Capture the cell that displays the provided text and extract its (X, Y) central coordinate. 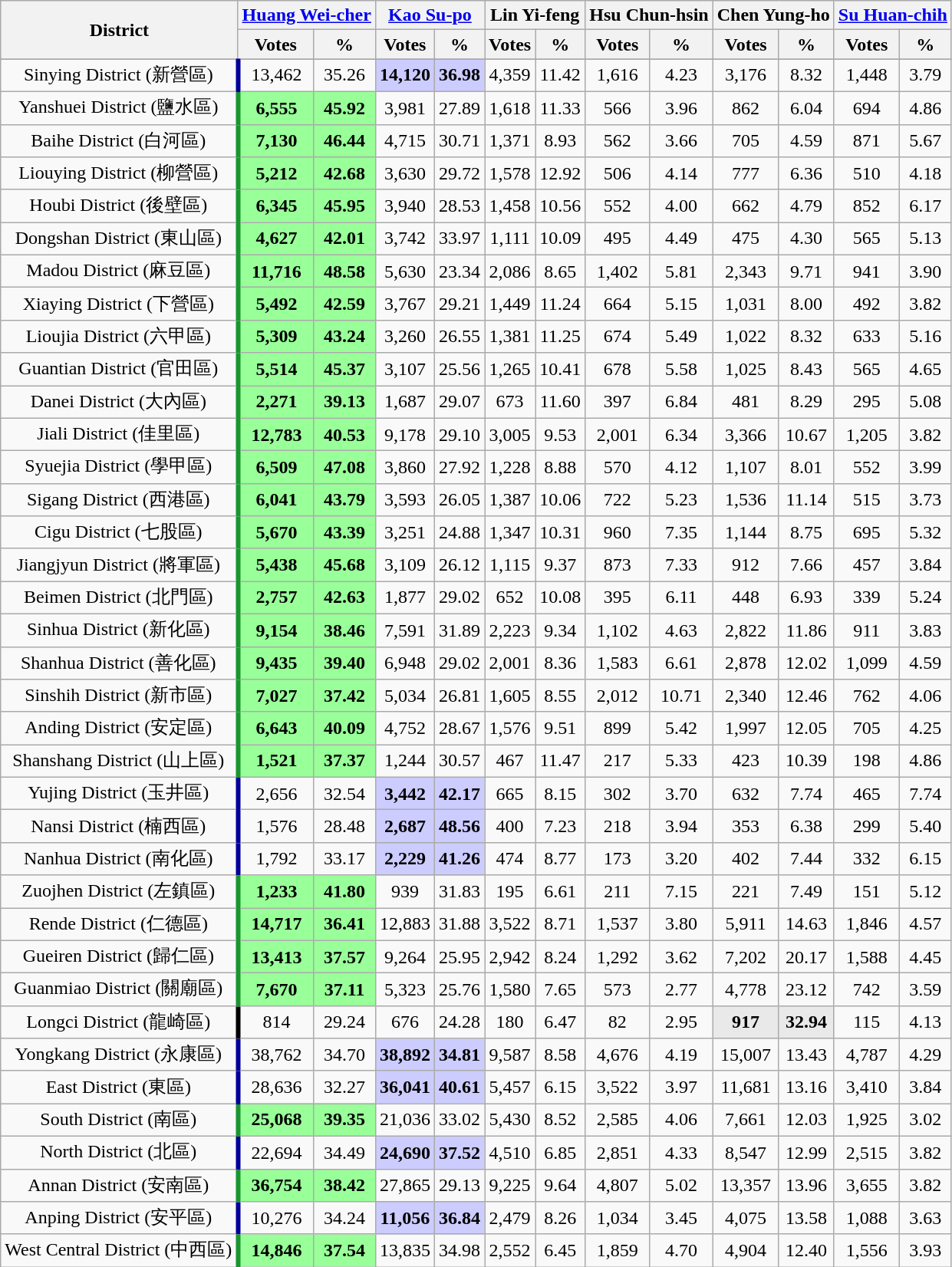
3,767 (405, 304)
5,911 (746, 925)
2,942 (510, 957)
6,509 (275, 468)
12.02 (806, 663)
5,212 (275, 173)
48.56 (459, 827)
9.64 (560, 1186)
Sinying District (新營區) (120, 75)
4,752 (405, 729)
Sigang District (西港區) (120, 500)
Anping District (安平區) (120, 1218)
1,556 (867, 1250)
873 (618, 564)
465 (867, 793)
42.63 (345, 598)
632 (746, 793)
4.57 (925, 925)
3,940 (405, 206)
7,130 (275, 141)
492 (867, 304)
34.70 (345, 1055)
3.66 (681, 141)
3.94 (681, 827)
662 (746, 206)
10.39 (806, 761)
11.42 (560, 75)
42.59 (345, 304)
29.07 (459, 402)
8.52 (560, 1120)
11.86 (806, 630)
3,366 (746, 434)
4,359 (510, 75)
12,883 (405, 925)
4,676 (618, 1055)
1,687 (405, 402)
10,276 (275, 1218)
Hsu Chun-hsin (649, 15)
1,449 (510, 304)
4.65 (925, 370)
1,859 (618, 1250)
633 (867, 336)
10.06 (560, 500)
3,109 (405, 564)
1,025 (746, 370)
24.88 (459, 532)
2,479 (510, 1218)
11.24 (560, 304)
510 (867, 173)
Shanshang District (山上區) (120, 761)
506 (618, 173)
4.18 (925, 173)
664 (618, 304)
1,102 (618, 630)
5.67 (925, 141)
3,251 (405, 532)
6,643 (275, 729)
11.47 (560, 761)
5,323 (405, 989)
481 (746, 402)
4.00 (681, 206)
8.29 (806, 402)
Nansi District (楠西區) (120, 827)
2,585 (618, 1120)
862 (746, 107)
1,292 (618, 957)
2,340 (746, 696)
42.17 (459, 793)
221 (746, 891)
21,036 (405, 1120)
26.05 (459, 500)
3.59 (925, 989)
402 (746, 859)
37.54 (345, 1250)
448 (746, 598)
South District (南區) (120, 1120)
7.65 (560, 989)
10.41 (560, 370)
10.31 (560, 532)
1,448 (867, 75)
29.10 (459, 434)
11.25 (560, 336)
3.20 (681, 859)
1,233 (275, 891)
3,260 (405, 336)
31.88 (459, 925)
2,757 (275, 598)
7.49 (806, 891)
Jiali District (佳里區) (120, 434)
37.42 (345, 696)
6.84 (681, 402)
40.53 (345, 434)
9.71 (806, 271)
4,627 (275, 239)
39.13 (345, 402)
32.54 (345, 793)
29.21 (459, 304)
4.45 (925, 957)
Madou District (麻豆區) (120, 271)
Nanhua District (南化區) (120, 859)
43.79 (345, 500)
9,225 (510, 1186)
8,547 (746, 1152)
13.96 (806, 1186)
4.70 (681, 1250)
1,387 (510, 500)
195 (510, 891)
12.40 (806, 1250)
9,435 (275, 663)
302 (618, 793)
20.17 (806, 957)
5.42 (681, 729)
48.58 (345, 271)
7.15 (681, 891)
1,588 (867, 957)
36.84 (459, 1218)
3.02 (925, 1120)
3.73 (925, 500)
7.35 (681, 532)
5.13 (925, 239)
43.39 (345, 532)
8.58 (560, 1055)
6.36 (806, 173)
5.12 (925, 891)
722 (618, 500)
2,229 (405, 859)
777 (746, 173)
8.43 (806, 370)
6,555 (275, 107)
1,022 (746, 336)
11.14 (806, 500)
38.42 (345, 1186)
4.19 (681, 1055)
37.37 (345, 761)
674 (618, 336)
1,537 (618, 925)
2,656 (275, 793)
31.89 (459, 630)
34.98 (459, 1250)
912 (746, 564)
5.40 (925, 827)
2,086 (510, 271)
4.33 (681, 1152)
38.46 (345, 630)
2,223 (510, 630)
4,904 (746, 1250)
9.53 (560, 434)
14.63 (806, 925)
3,410 (867, 1088)
211 (618, 891)
899 (618, 729)
30.71 (459, 141)
7.23 (560, 827)
14,120 (405, 75)
23.34 (459, 271)
45.37 (345, 370)
5.49 (681, 336)
6.47 (560, 1022)
180 (510, 1022)
36,754 (275, 1186)
34.81 (459, 1055)
2,822 (746, 630)
6.93 (806, 598)
218 (618, 827)
Jiangjyun District (將軍區) (120, 564)
4,807 (618, 1186)
Dongshan District (東山區) (120, 239)
6,948 (405, 663)
1,536 (746, 500)
1,925 (867, 1120)
26.12 (459, 564)
2.95 (681, 1022)
28.53 (459, 206)
665 (510, 793)
Cigu District (七股區) (120, 532)
14,846 (275, 1250)
29.24 (345, 1022)
31.83 (459, 891)
4,715 (405, 141)
1,115 (510, 564)
1,228 (510, 468)
5,430 (510, 1120)
9,264 (405, 957)
5.23 (681, 500)
24,690 (405, 1152)
6.38 (806, 827)
5.08 (925, 402)
8.88 (560, 468)
13.16 (806, 1088)
41.26 (459, 859)
Syuejia District (學甲區) (120, 468)
8.36 (560, 663)
3.97 (681, 1088)
13,835 (405, 1250)
Chen Yung-ho (773, 15)
400 (510, 827)
37.52 (459, 1152)
40.61 (459, 1088)
115 (867, 1022)
North District (北區) (120, 1152)
871 (867, 141)
East District (東區) (120, 1088)
Lioujia District (六甲區) (120, 336)
6,345 (275, 206)
353 (746, 827)
911 (867, 630)
33.02 (459, 1120)
27,865 (405, 1186)
45.68 (345, 564)
12.92 (560, 173)
1,034 (618, 1218)
7,027 (275, 696)
1,205 (867, 434)
467 (510, 761)
38,762 (275, 1055)
35.26 (345, 75)
1,111 (510, 239)
Sinshih District (新市區) (120, 696)
7.33 (681, 564)
3,742 (405, 239)
1,265 (510, 370)
9.34 (560, 630)
42.01 (345, 239)
30.57 (459, 761)
742 (867, 989)
694 (867, 107)
13,462 (275, 75)
39.35 (345, 1120)
6.11 (681, 598)
1,244 (405, 761)
25.56 (459, 370)
8.77 (560, 859)
West Central District (中西區) (120, 1250)
5.24 (925, 598)
12.05 (806, 729)
5,492 (275, 304)
2,343 (746, 271)
Guanmiao District (關廟區) (120, 989)
8.26 (560, 1218)
562 (618, 141)
695 (867, 532)
1,381 (510, 336)
1,578 (510, 173)
339 (867, 598)
45.95 (345, 206)
11,681 (746, 1088)
3,005 (510, 434)
District (120, 30)
Yujing District (玉井區) (120, 793)
5,309 (275, 336)
Yongkang District (永康區) (120, 1055)
13.43 (806, 1055)
3,981 (405, 107)
1,616 (618, 75)
5,438 (275, 564)
36,041 (405, 1088)
1,371 (510, 141)
6.17 (925, 206)
5.16 (925, 336)
Anding District (安定區) (120, 729)
4,075 (746, 1218)
5,630 (405, 271)
Sinhua District (新化區) (120, 630)
5.33 (681, 761)
3.83 (925, 630)
Baihe District (白河區) (120, 141)
33.97 (459, 239)
4.63 (681, 630)
Gueiren District (歸仁區) (120, 957)
2,878 (746, 663)
3,630 (405, 173)
941 (867, 271)
2,552 (510, 1250)
12.99 (806, 1152)
6.34 (681, 434)
4,787 (867, 1055)
13,413 (275, 957)
3,107 (405, 370)
9.51 (560, 729)
7,661 (746, 1120)
Kao Su-po (430, 15)
2,515 (867, 1152)
332 (867, 859)
8.71 (560, 925)
1,107 (746, 468)
25.76 (459, 989)
7,670 (275, 989)
395 (618, 598)
673 (510, 402)
Huang Wei-cher (307, 15)
299 (867, 827)
5.32 (925, 532)
32.94 (806, 1022)
7.66 (806, 564)
1,997 (746, 729)
1,031 (746, 304)
24.28 (459, 1022)
3.63 (925, 1218)
12,783 (275, 434)
2,851 (618, 1152)
1,402 (618, 271)
82 (618, 1022)
11,716 (275, 271)
5.58 (681, 370)
33.17 (345, 859)
295 (867, 402)
423 (746, 761)
1,458 (510, 206)
46.44 (345, 141)
4,510 (510, 1152)
5,457 (510, 1088)
Beimen District (北門區) (120, 598)
11,056 (405, 1218)
Xiaying District (下營區) (120, 304)
1,792 (275, 859)
151 (867, 891)
10.56 (560, 206)
7,591 (405, 630)
1,580 (510, 989)
939 (405, 891)
34.24 (345, 1218)
3,442 (405, 793)
4.13 (925, 1022)
6,041 (275, 500)
Liouying District (柳營區) (120, 173)
3,860 (405, 468)
5,670 (275, 532)
Guantian District (官田區) (120, 370)
3.79 (925, 75)
4.30 (806, 239)
47.08 (345, 468)
917 (746, 1022)
652 (510, 598)
13,357 (746, 1186)
814 (275, 1022)
2,271 (275, 402)
25.95 (459, 957)
2.77 (681, 989)
9.37 (560, 564)
3.80 (681, 925)
29.13 (459, 1186)
4.23 (681, 75)
4,778 (746, 989)
Danei District (大內區) (120, 402)
29.72 (459, 173)
43.24 (345, 336)
26.55 (459, 336)
566 (618, 107)
4.25 (925, 729)
5.02 (681, 1186)
678 (618, 370)
570 (618, 468)
9,154 (275, 630)
15,007 (746, 1055)
40.09 (345, 729)
3.96 (681, 107)
7.44 (806, 859)
13.58 (806, 1218)
11.33 (560, 107)
173 (618, 859)
32.27 (345, 1088)
5,514 (275, 370)
8.93 (560, 141)
Shanhua District (善化區) (120, 663)
8.01 (806, 468)
Su Huan-chih (893, 15)
9,587 (510, 1055)
12.03 (806, 1120)
474 (510, 859)
475 (746, 239)
495 (618, 239)
8.65 (560, 271)
1,846 (867, 925)
26.81 (459, 696)
2,687 (405, 827)
4.12 (681, 468)
5.81 (681, 271)
Rende District (仁德區) (120, 925)
28.67 (459, 729)
3.70 (681, 793)
28.48 (345, 827)
1,605 (510, 696)
Houbi District (後壁區) (120, 206)
4.79 (806, 206)
6.04 (806, 107)
1,347 (510, 532)
Annan District (安南區) (120, 1186)
762 (867, 696)
10.09 (560, 239)
3.93 (925, 1250)
198 (867, 761)
9,178 (405, 434)
11.60 (560, 402)
34.49 (345, 1152)
573 (618, 989)
1,618 (510, 107)
42.68 (345, 173)
8.75 (806, 532)
45.92 (345, 107)
397 (618, 402)
10.71 (681, 696)
1,583 (618, 663)
4.49 (681, 239)
36.41 (345, 925)
4.14 (681, 173)
27.92 (459, 468)
23.12 (806, 989)
37.11 (345, 989)
217 (618, 761)
25,068 (275, 1120)
39.40 (345, 663)
Lin Yi-feng (535, 15)
8.00 (806, 304)
1,144 (746, 532)
3.90 (925, 271)
2,012 (618, 696)
5.15 (681, 304)
3.62 (681, 957)
8.24 (560, 957)
457 (867, 564)
7,202 (746, 957)
8.55 (560, 696)
676 (405, 1022)
515 (867, 500)
3,655 (867, 1186)
Longci District (龍崎區) (120, 1022)
38,892 (405, 1055)
36.98 (459, 75)
27.89 (459, 107)
37.57 (345, 957)
28,636 (275, 1088)
1,521 (275, 761)
12.46 (806, 696)
22,694 (275, 1152)
1,877 (405, 598)
852 (867, 206)
8.15 (560, 793)
1,088 (867, 1218)
1,099 (867, 663)
41.80 (345, 891)
5,034 (405, 696)
3,593 (405, 500)
4.29 (925, 1055)
3,176 (746, 75)
960 (618, 532)
Yanshuei District (鹽水區) (120, 107)
10.67 (806, 434)
6.45 (560, 1250)
3.45 (681, 1218)
3.99 (925, 468)
14,717 (275, 925)
10.08 (560, 598)
Zuojhen District (左鎮區) (120, 891)
6.85 (560, 1152)
